Pinpoint the cell where the given text exists, returning its (x, y) midpoint coordinate. 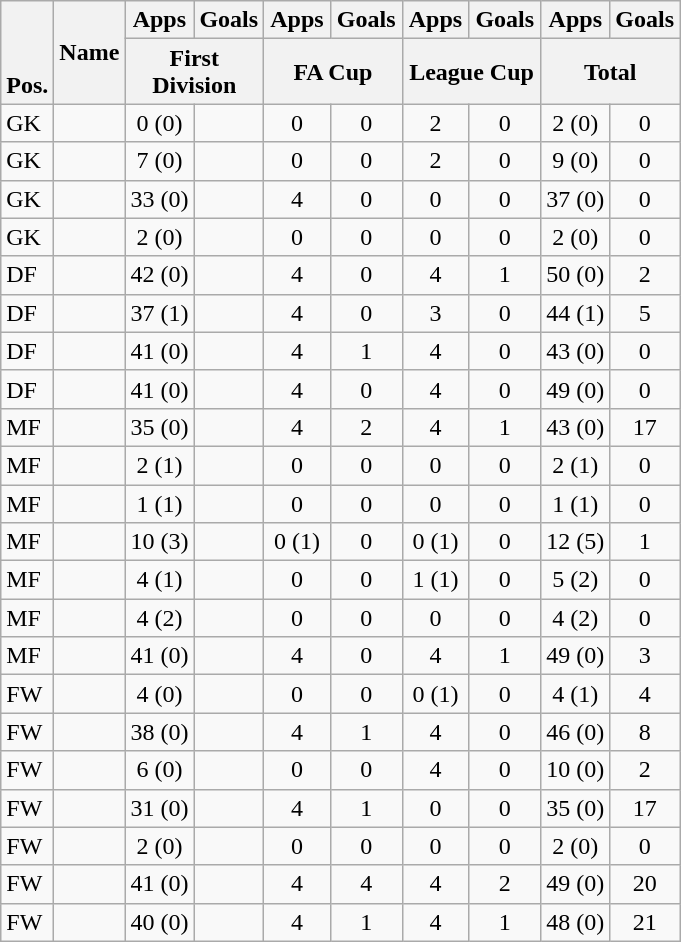
40 (0) (160, 922)
League Cup (472, 72)
10 (3) (160, 542)
31 (0) (160, 808)
6 (0) (160, 770)
5 (645, 313)
Name (90, 52)
First Division (194, 72)
5 (2) (576, 580)
46 (0) (576, 732)
8 (645, 732)
12 (5) (576, 542)
Total (610, 72)
50 (0) (576, 275)
21 (645, 922)
42 (0) (160, 275)
7 (0) (160, 161)
37 (1) (160, 313)
44 (1) (576, 313)
4 (0) (160, 694)
10 (0) (576, 770)
48 (0) (576, 922)
9 (0) (576, 161)
37 (0) (576, 199)
FA Cup (334, 72)
38 (0) (160, 732)
33 (0) (160, 199)
20 (645, 884)
0 (0) (160, 123)
Pos. (28, 52)
